Identify which cell holds the provided text, then report its (X, Y) central coordinate. 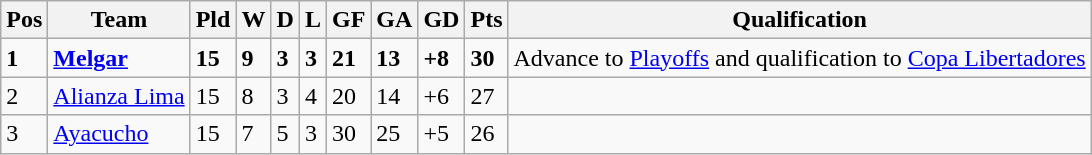
Pld (213, 20)
+6 (442, 96)
8 (254, 96)
Ayacucho (119, 134)
+8 (442, 58)
7 (254, 134)
L (312, 20)
26 (486, 134)
GF (348, 20)
4 (312, 96)
Team (119, 20)
Advance to Playoffs and qualification to Copa Libertadores (800, 58)
21 (348, 58)
1 (24, 58)
25 (394, 134)
Qualification (800, 20)
Melgar (119, 58)
13 (394, 58)
Alianza Lima (119, 96)
5 (285, 134)
+5 (442, 134)
GD (442, 20)
27 (486, 96)
Pos (24, 20)
2 (24, 96)
W (254, 20)
Pts (486, 20)
14 (394, 96)
9 (254, 58)
GA (394, 20)
D (285, 20)
20 (348, 96)
